Return [x, y] of the center of cell containing provided text 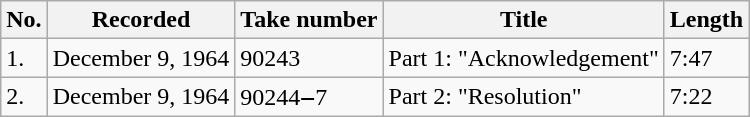
7:22 [706, 97]
Take number [309, 20]
Length [706, 20]
2. [24, 97]
Part 2: "Resolution" [524, 97]
Part 1: "Acknowledgement" [524, 58]
1. [24, 58]
90243 [309, 58]
7:47 [706, 58]
90244‒7 [309, 97]
No. [24, 20]
Recorded [141, 20]
Title [524, 20]
